Extract the [X, Y] coordinate from the center of the cell holding the provided text.  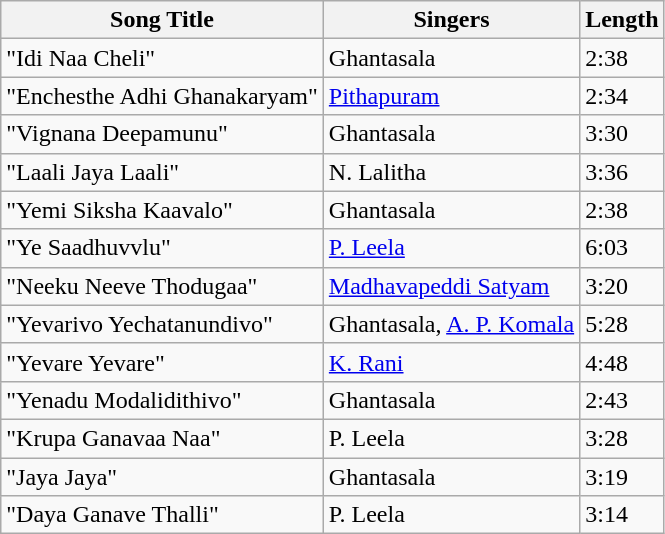
"Ye Saadhuvvlu" [162, 248]
"Jaya Jaya" [162, 477]
2:43 [622, 400]
3:30 [622, 134]
"Enchesthe Adhi Ghanakaryam" [162, 96]
Length [622, 20]
3:28 [622, 438]
Singers [451, 20]
5:28 [622, 324]
"Yevarivo Yechatanundivo" [162, 324]
"Yevare Yevare" [162, 362]
Madhavapeddi Satyam [451, 286]
6:03 [622, 248]
"Vignana Deepamunu" [162, 134]
K. Rani [451, 362]
3:19 [622, 477]
"Neeku Neeve Thodugaa" [162, 286]
"Idi Naa Cheli" [162, 58]
"Krupa Ganavaa Naa" [162, 438]
N. Lalitha [451, 172]
4:48 [622, 362]
"Yenadu Modalidithivo" [162, 400]
3:36 [622, 172]
"Laali Jaya Laali" [162, 172]
"Yemi Siksha Kaavalo" [162, 210]
Ghantasala, A. P. Komala [451, 324]
"Daya Ganave Thalli" [162, 515]
Song Title [162, 20]
Pithapuram [451, 96]
3:20 [622, 286]
2:34 [622, 96]
3:14 [622, 515]
